Extract the [X, Y] coordinate from the center of the cell holding the provided text.  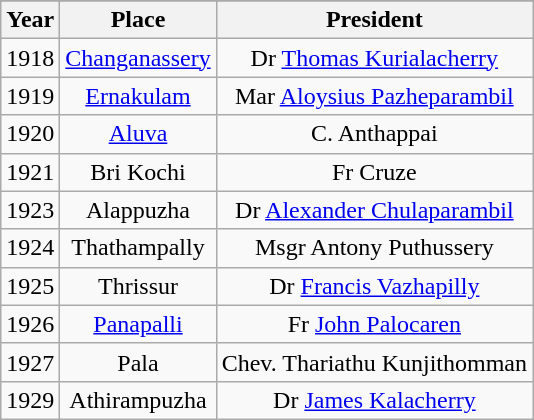
Dr Alexander Chulaparambil [374, 210]
1921 [30, 172]
1926 [30, 324]
1918 [30, 58]
Dr Thomas Kurialacherry [374, 58]
Fr Cruze [374, 172]
1925 [30, 286]
Pala [138, 362]
Fr John Palocaren [374, 324]
Ernakulam [138, 96]
Thathampally [138, 248]
Mar Aloysius Pazheparambil [374, 96]
1920 [30, 134]
President [374, 20]
C. Anthappai [374, 134]
1929 [30, 400]
Alappuzha [138, 210]
Aluva [138, 134]
1924 [30, 248]
1923 [30, 210]
Msgr Antony Puthussery [374, 248]
Year [30, 20]
Changanassery [138, 58]
Dr James Kalacherry [374, 400]
1919 [30, 96]
Dr Francis Vazhapilly [374, 286]
Panapalli [138, 324]
Chev. Thariathu Kunjithomman [374, 362]
Place [138, 20]
1927 [30, 362]
Bri Kochi [138, 172]
Athirampuzha [138, 400]
Thrissur [138, 286]
